Scan for the cell matching the given text and deliver its [x, y] coordinate at center. 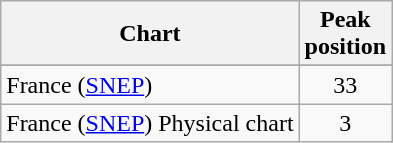
France (SNEP) [150, 85]
3 [345, 123]
France (SNEP) Physical chart [150, 123]
Peakposition [345, 34]
Chart [150, 34]
33 [345, 85]
